Find where the given text appears and provide that cell's center as [x, y] coordinate. 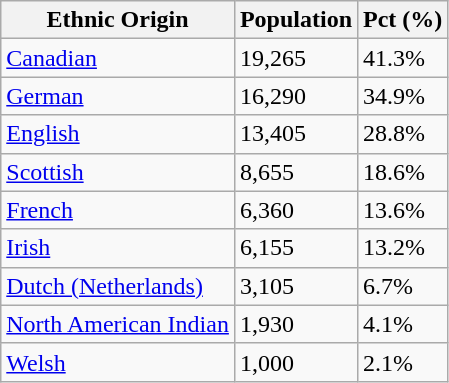
1,000 [296, 362]
German [118, 96]
2.1% [403, 362]
Irish [118, 248]
28.8% [403, 134]
34.9% [403, 96]
4.1% [403, 324]
Canadian [118, 58]
North American Indian [118, 324]
Welsh [118, 362]
6.7% [403, 286]
Population [296, 20]
6,155 [296, 248]
Dutch (Netherlands) [118, 286]
41.3% [403, 58]
6,360 [296, 210]
Pct (%) [403, 20]
French [118, 210]
16,290 [296, 96]
Scottish [118, 172]
1,930 [296, 324]
8,655 [296, 172]
13,405 [296, 134]
13.6% [403, 210]
18.6% [403, 172]
3,105 [296, 286]
Ethnic Origin [118, 20]
13.2% [403, 248]
19,265 [296, 58]
English [118, 134]
